Detect which cell encompasses the target text, then output its (X, Y) center coordinate. 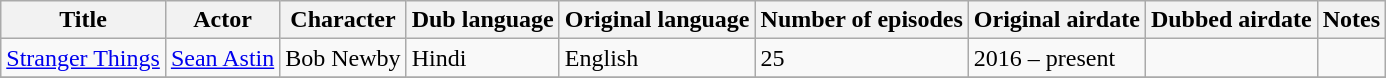
Hindi (482, 58)
Dubbed airdate (1231, 20)
Sean Astin (222, 58)
Dub language (482, 20)
Number of episodes (862, 20)
Actor (222, 20)
2016 – present (1056, 58)
Character (343, 20)
Title (84, 20)
Original language (657, 20)
Stranger Things (84, 58)
Bob Newby (343, 58)
Original airdate (1056, 20)
25 (862, 58)
Notes (1351, 20)
English (657, 58)
